Provide the (x, y) coordinate of the cell's center where the given text is located.  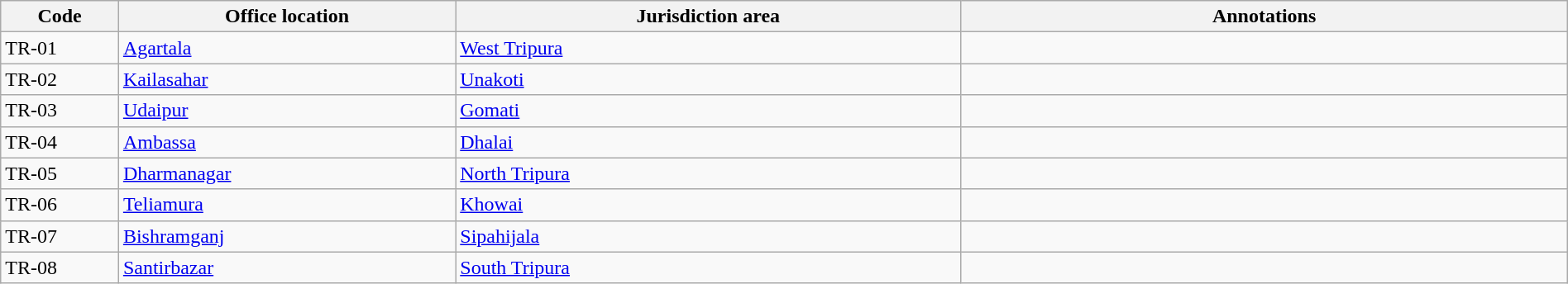
Office location (286, 17)
Agartala (286, 48)
TR-02 (60, 79)
West Tripura (708, 48)
TR-08 (60, 267)
TR-07 (60, 236)
Gomati (708, 111)
Kailasahar (286, 79)
Unakoti (708, 79)
TR-06 (60, 205)
South Tripura (708, 267)
Sipahijala (708, 236)
Khowai (708, 205)
Jurisdiction area (708, 17)
TR-04 (60, 142)
TR-01 (60, 48)
Code (60, 17)
Bishramganj (286, 236)
Santirbazar (286, 267)
Teliamura (286, 205)
TR-05 (60, 173)
Udaipur (286, 111)
Dharmanagar (286, 173)
Ambassa (286, 142)
Dhalai (708, 142)
Annotations (1264, 17)
TR-03 (60, 111)
North Tripura (708, 173)
